Locate the cell with the specified text and output its (X, Y) center coordinate. 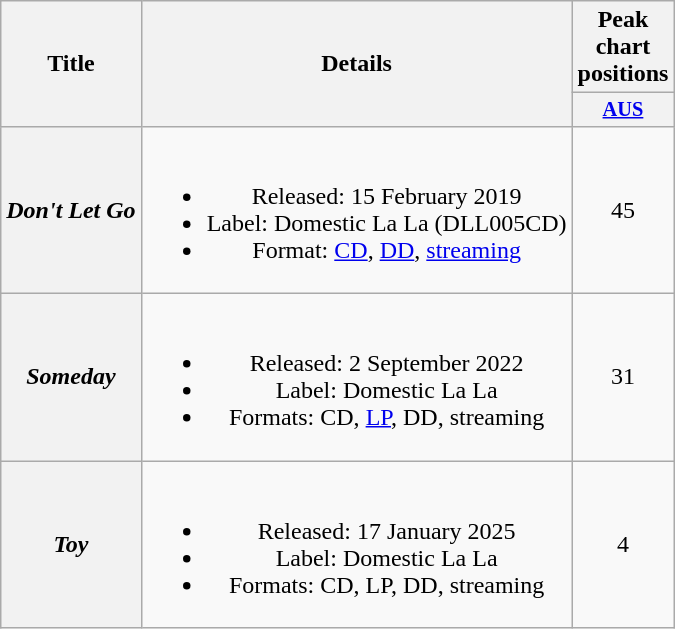
Someday (71, 378)
45 (623, 210)
Toy (71, 544)
AUS (623, 110)
Released: 2 September 2022Label: Domestic La LaFormats: CD, LP, DD, streaming (356, 378)
Released: 17 January 2025Label: Domestic La LaFormats: CD, LP, DD, streaming (356, 544)
Released: 15 February 2019Label: Domestic La La (DLL005CD)Format: CD, DD, streaming (356, 210)
Peak chart positions (623, 47)
Title (71, 64)
31 (623, 378)
Details (356, 64)
Don't Let Go (71, 210)
4 (623, 544)
